Search for the cell housing the specified text and yield its (x, y) center coordinate. 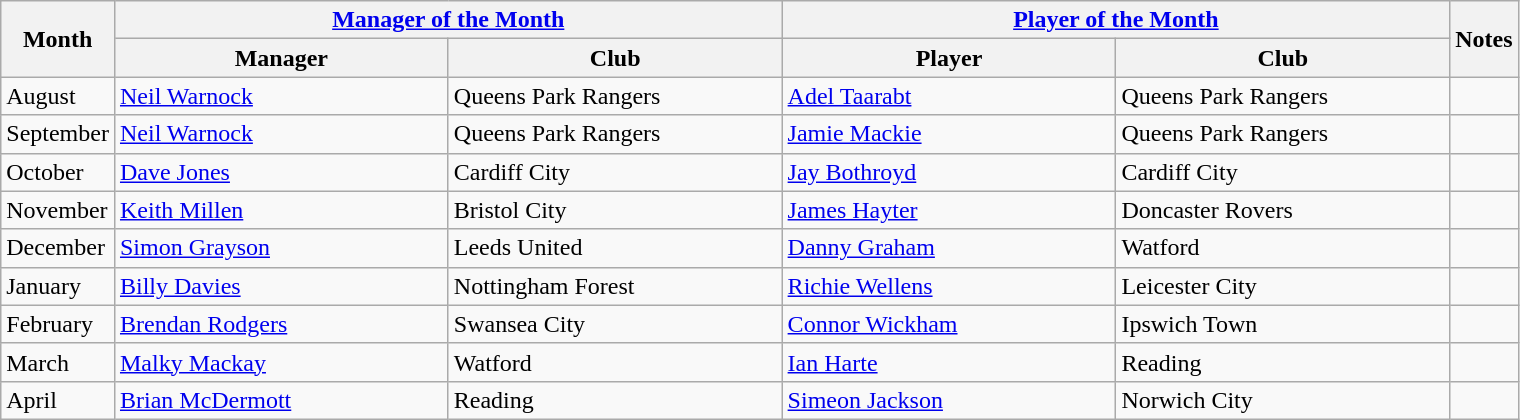
Simon Grayson (281, 248)
Leeds United (615, 248)
August (58, 96)
Manager of the Month (448, 20)
January (58, 286)
Brian McDermott (281, 400)
Adel Taarabt (949, 96)
James Hayter (949, 210)
Month (58, 39)
Keith Millen (281, 210)
December (58, 248)
Jamie Mackie (949, 134)
October (58, 172)
Danny Graham (949, 248)
Player of the Month (1116, 20)
Manager (281, 58)
Malky Mackay (281, 362)
Norwich City (1283, 400)
April (58, 400)
Notes (1484, 39)
Connor Wickham (949, 324)
Leicester City (1283, 286)
Ipswich Town (1283, 324)
March (58, 362)
February (58, 324)
Doncaster Rovers (1283, 210)
Richie Wellens (949, 286)
September (58, 134)
Billy Davies (281, 286)
Jay Bothroyd (949, 172)
Swansea City (615, 324)
Nottingham Forest (615, 286)
Bristol City (615, 210)
Player (949, 58)
Simeon Jackson (949, 400)
Brendan Rodgers (281, 324)
Ian Harte (949, 362)
November (58, 210)
Dave Jones (281, 172)
